Find where the given text appears and provide that cell's center as [X, Y] coordinate. 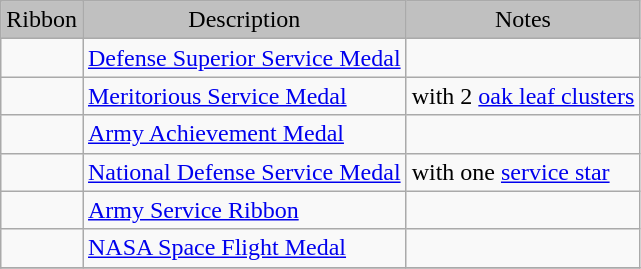
Meritorious Service Medal [244, 96]
Description [244, 20]
National Defense Service Medal [244, 172]
Notes [523, 20]
with 2 oak leaf clusters [523, 96]
Ribbon [42, 20]
Army Achievement Medal [244, 134]
Army Service Ribbon [244, 210]
with one service star [523, 172]
Defense Superior Service Medal [244, 58]
NASA Space Flight Medal [244, 248]
